Return the [x, y] coordinate for the center point of the cell that contains the specified text.  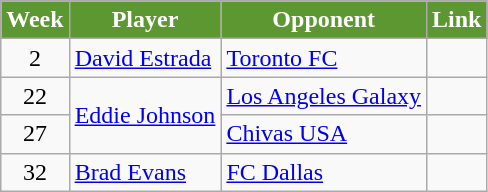
Opponent [324, 20]
Player [145, 20]
22 [35, 96]
Brad Evans [145, 172]
David Estrada [145, 58]
Eddie Johnson [145, 115]
Chivas USA [324, 134]
27 [35, 134]
FC Dallas [324, 172]
Link [457, 20]
Toronto FC [324, 58]
Los Angeles Galaxy [324, 96]
Week [35, 20]
32 [35, 172]
2 [35, 58]
